Provide the (x, y) coordinate of the cell's center where the given text is located.  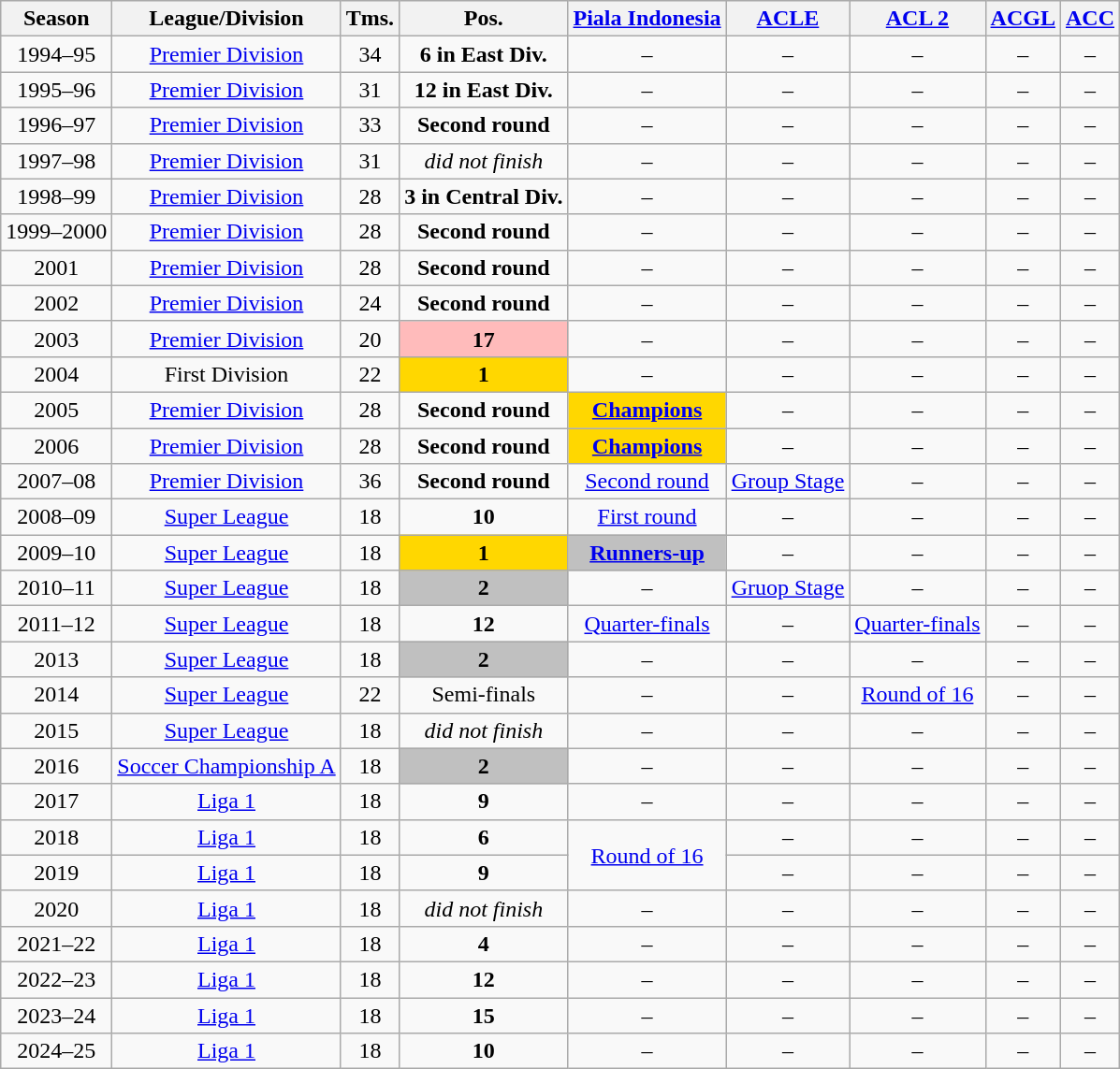
1996–97 (56, 125)
6 (484, 837)
6 in East Div. (484, 54)
2016 (56, 766)
ACC (1089, 19)
36 (370, 482)
2022–23 (56, 979)
1999–2000 (56, 232)
2019 (56, 873)
2013 (56, 659)
Piala Indonesia (647, 19)
2008–09 (56, 517)
17 (484, 339)
1998–99 (56, 196)
20 (370, 339)
2018 (56, 837)
2017 (56, 802)
2001 (56, 267)
Soccer Championship A (226, 766)
ACL 2 (917, 19)
2014 (56, 695)
2007–08 (56, 482)
1995–96 (56, 90)
ACLE (788, 19)
1994–95 (56, 54)
2003 (56, 339)
2024–25 (56, 1051)
First round (647, 517)
2015 (56, 730)
2002 (56, 303)
Runners-up (647, 553)
First Division (226, 374)
Gruop Stage (788, 588)
24 (370, 303)
Group Stage (788, 482)
1997–98 (56, 161)
2021–22 (56, 944)
2020 (56, 908)
4 (484, 944)
2006 (56, 446)
2004 (56, 374)
12 in East Div. (484, 90)
2010–11 (56, 588)
League/Division (226, 19)
33 (370, 125)
2011–12 (56, 624)
3 in Central Div. (484, 196)
ACGL (1023, 19)
2005 (56, 410)
2023–24 (56, 1015)
Tms. (370, 19)
Season (56, 19)
34 (370, 54)
15 (484, 1015)
Semi-finals (484, 695)
2009–10 (56, 553)
Pos. (484, 19)
